Return the [x, y] coordinate for the center point of the cell that contains the specified text.  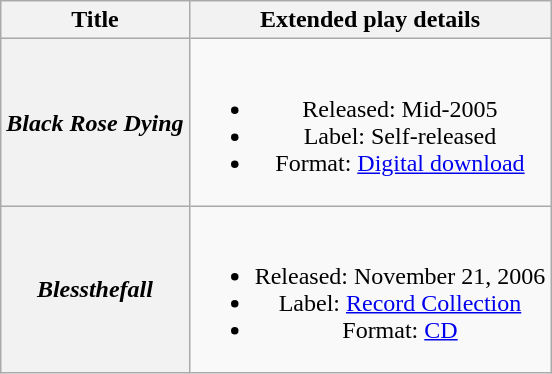
Blessthefall [95, 290]
Extended play details [370, 20]
Title [95, 20]
Black Rose Dying [95, 122]
Released: Mid-2005Label: Self-releasedFormat: Digital download [370, 122]
Released: November 21, 2006Label: Record CollectionFormat: CD [370, 290]
